For the text-containing cell, return its midpoint in (x, y) coordinate format. 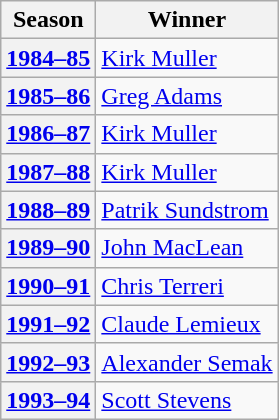
Claude Lemieux (187, 324)
1991–92 (48, 324)
1986–87 (48, 134)
Scott Stevens (187, 400)
Alexander Semak (187, 362)
1989–90 (48, 248)
1987–88 (48, 172)
1988–89 (48, 210)
1993–94 (48, 400)
1990–91 (48, 286)
1984–85 (48, 58)
John MacLean (187, 248)
1985–86 (48, 96)
Greg Adams (187, 96)
1992–93 (48, 362)
Winner (187, 20)
Season (48, 20)
Chris Terreri (187, 286)
Patrik Sundstrom (187, 210)
